Search for the cell housing the specified text and yield its [X, Y] center coordinate. 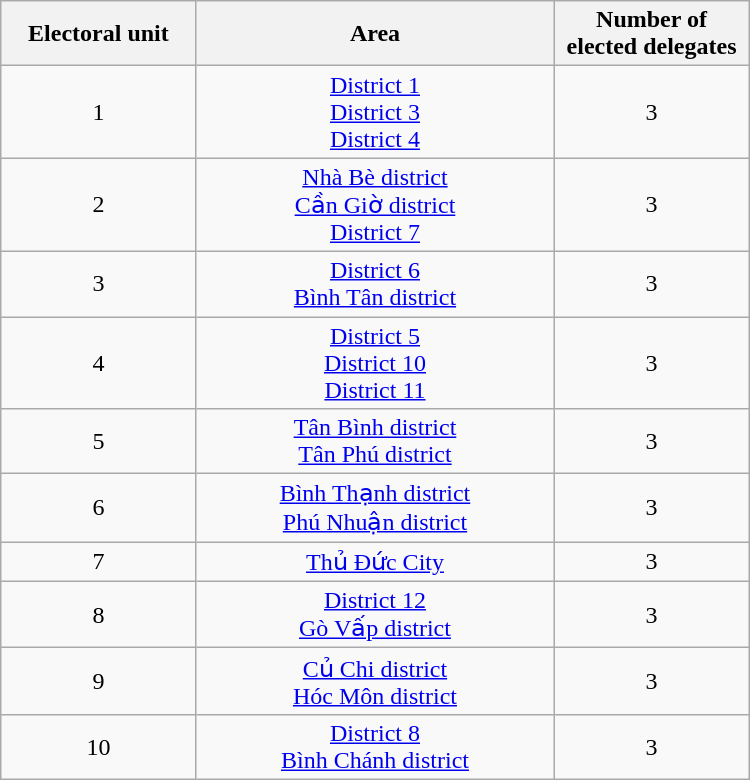
Củ Chi districtHóc Môn district [375, 682]
1 [98, 112]
Thủ Đức City [375, 562]
Tân Bình districtTân Phú district [375, 442]
Number of elected delegates [652, 34]
9 [98, 682]
District 6Bình Tân district [375, 284]
10 [98, 746]
District 8Bình Chánh district [375, 746]
District 12Gò Vấp district [375, 614]
Area [375, 34]
7 [98, 562]
District 1District 3District 4 [375, 112]
District 5District 10District 11 [375, 362]
2 [98, 205]
Electoral unit [98, 34]
6 [98, 508]
Bình Thạnh districtPhú Nhuận district [375, 508]
8 [98, 614]
5 [98, 442]
Nhà Bè districtCần Giờ districtDistrict 7 [375, 205]
4 [98, 362]
